Output the [x, y] coordinate of the center of the cell containing the given text.  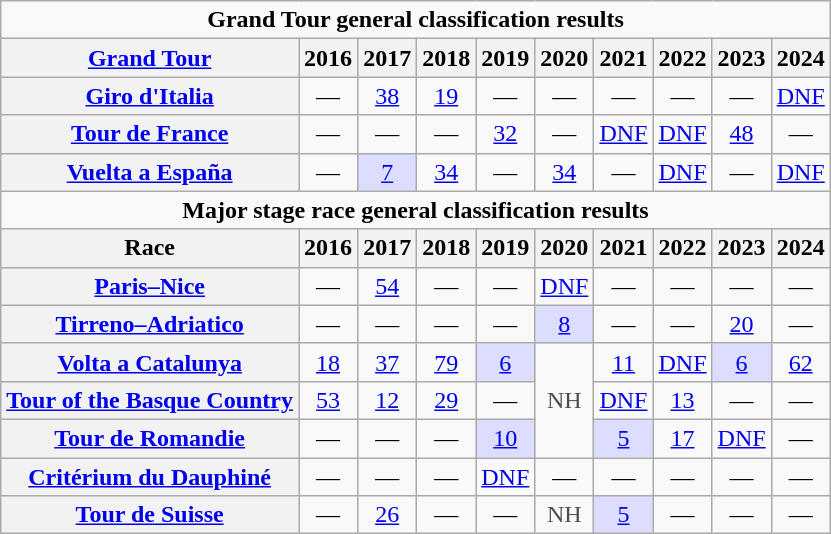
Tirreno–Adriatico [150, 324]
54 [388, 286]
79 [446, 362]
Giro d'Italia [150, 96]
Tour de Suisse [150, 515]
8 [564, 324]
48 [742, 134]
Tour de Romandie [150, 438]
Grand Tour general classification results [416, 20]
37 [388, 362]
38 [388, 96]
26 [388, 515]
29 [446, 400]
Tour de France [150, 134]
11 [624, 362]
13 [682, 400]
Grand Tour [150, 58]
12 [388, 400]
20 [742, 324]
17 [682, 438]
19 [446, 96]
Major stage race general classification results [416, 210]
Volta a Catalunya [150, 362]
53 [328, 400]
18 [328, 362]
Critérium du Dauphiné [150, 477]
62 [800, 362]
7 [388, 172]
10 [506, 438]
Tour of the Basque Country [150, 400]
32 [506, 134]
Paris–Nice [150, 286]
Vuelta a España [150, 172]
Race [150, 248]
